Return (X, Y) of the center of cell containing provided text 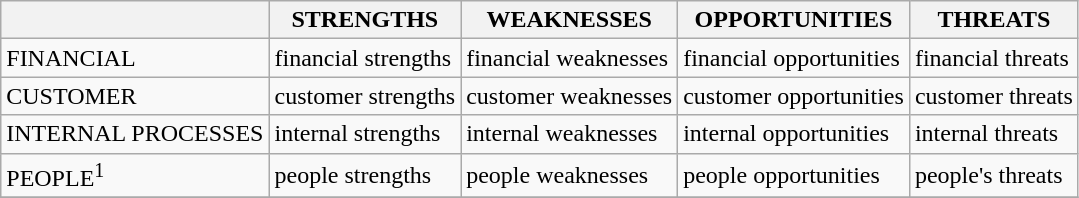
customer weaknesses (570, 96)
PEOPLE1 (135, 176)
internal opportunities (794, 134)
financial strengths (365, 58)
customer strengths (365, 96)
people's threats (994, 176)
CUSTOMER (135, 96)
people weaknesses (570, 176)
OPPORTUNITIES (794, 20)
INTERNAL PROCESSES (135, 134)
FINANCIAL (135, 58)
financial opportunities (794, 58)
customer threats (994, 96)
people opportunities (794, 176)
internal strengths (365, 134)
internal threats (994, 134)
WEAKNESSES (570, 20)
THREATS (994, 20)
STRENGTHS (365, 20)
financial threats (994, 58)
customer opportunities (794, 96)
financial weaknesses (570, 58)
internal weaknesses (570, 134)
people strengths (365, 176)
